From the cell containing the given text, extract its center point as [x, y] coordinate. 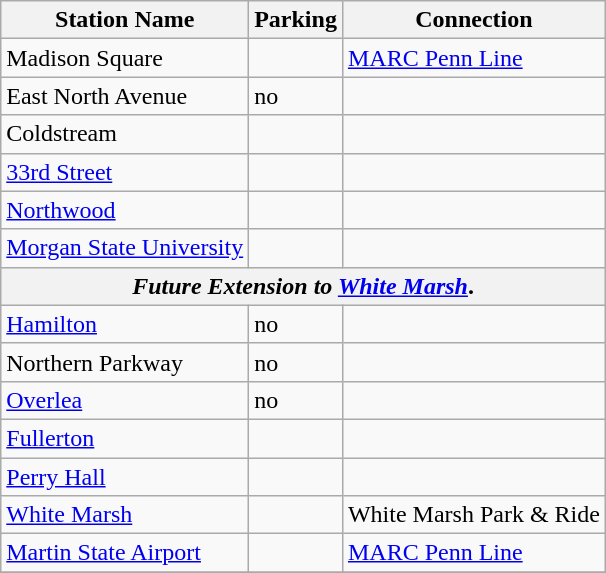
Perry Hall [125, 477]
Connection [474, 20]
Northwood [125, 210]
Station Name [125, 20]
Fullerton [125, 438]
Morgan State University [125, 248]
White Marsh Park & Ride [474, 515]
White Marsh [125, 515]
33rd Street [125, 172]
Martin State Airport [125, 553]
Northern Parkway [125, 362]
Parking [296, 20]
Overlea [125, 400]
Coldstream [125, 134]
Madison Square [125, 58]
East North Avenue [125, 96]
Future Extension to White Marsh. [304, 286]
Hamilton [125, 324]
